Detect which cell encompasses the target text, then output its [x, y] center coordinate. 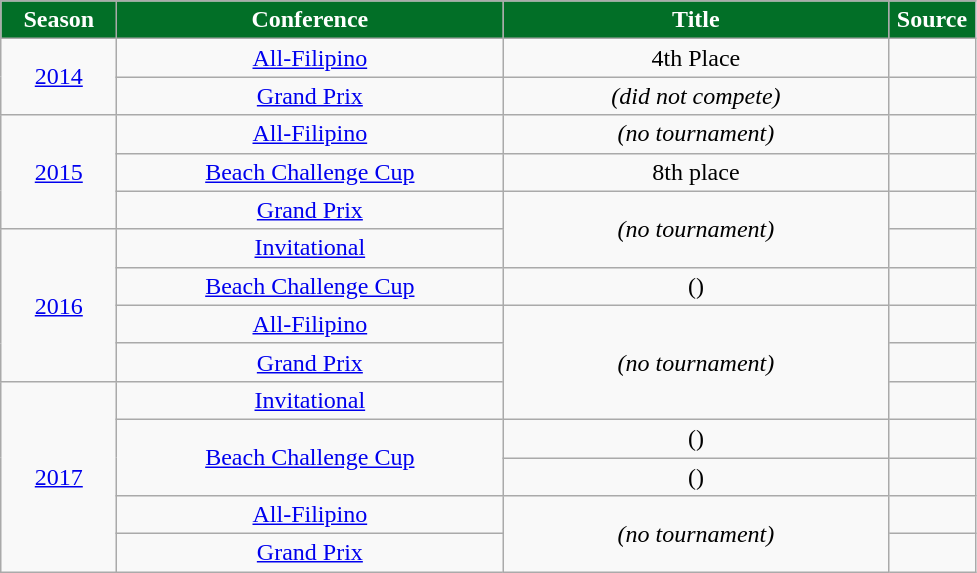
2017 [59, 476]
2014 [59, 77]
2016 [59, 305]
Season [59, 20]
Title [696, 20]
Conference [310, 20]
8th place [696, 172]
4th Place [696, 58]
Source [932, 20]
2015 [59, 172]
(did not compete) [696, 96]
